Find where the given text appears and provide that cell's center as [x, y] coordinate. 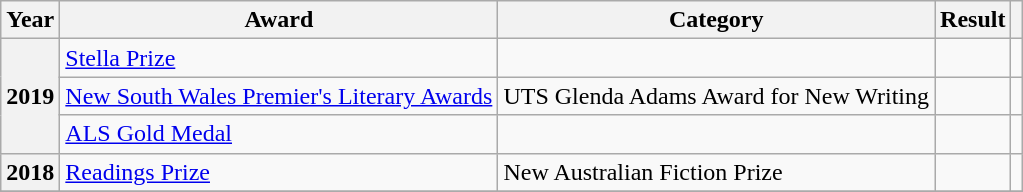
UTS Glenda Adams Award for New Writing [716, 96]
ALS Gold Medal [279, 134]
New Australian Fiction Prize [716, 172]
Year [30, 20]
Readings Prize [279, 172]
Result [973, 20]
Award [279, 20]
New South Wales Premier's Literary Awards [279, 96]
Category [716, 20]
2018 [30, 172]
2019 [30, 96]
Stella Prize [279, 58]
